Return the (x, y) coordinate for the center point of the cell that contains the specified text.  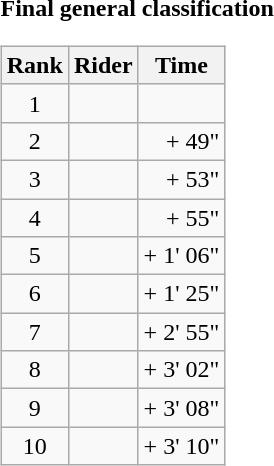
Rider (103, 65)
9 (34, 408)
+ 3' 10" (182, 446)
6 (34, 294)
Time (182, 65)
Rank (34, 65)
+ 55" (182, 217)
7 (34, 332)
1 (34, 103)
4 (34, 217)
+ 3' 08" (182, 408)
5 (34, 256)
+ 53" (182, 179)
8 (34, 370)
+ 2' 55" (182, 332)
+ 49" (182, 141)
+ 1' 06" (182, 256)
+ 3' 02" (182, 370)
+ 1' 25" (182, 294)
3 (34, 179)
10 (34, 446)
2 (34, 141)
